Pinpoint the cell where the given text exists, returning its (X, Y) midpoint coordinate. 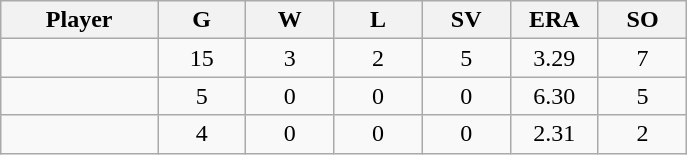
7 (642, 58)
4 (202, 134)
3 (290, 58)
ERA (554, 20)
G (202, 20)
3.29 (554, 58)
SO (642, 20)
L (378, 20)
Player (80, 20)
W (290, 20)
SV (466, 20)
6.30 (554, 96)
15 (202, 58)
2.31 (554, 134)
